Output the [X, Y] coordinate of the center of the cell containing the given text.  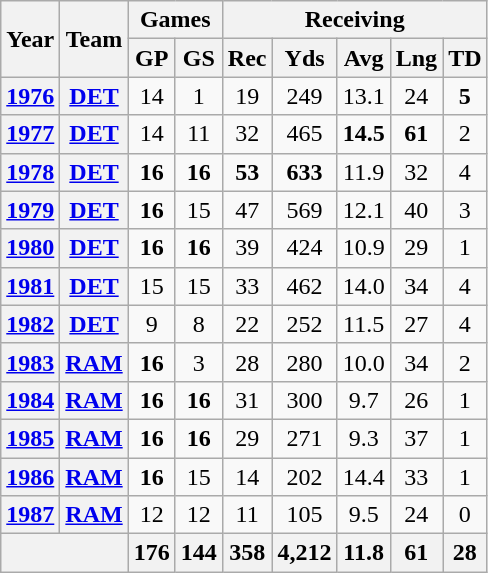
12.1 [364, 210]
Games [175, 20]
1976 [30, 96]
Lng [416, 58]
27 [416, 324]
0 [465, 515]
Avg [364, 58]
GP [152, 58]
11.5 [364, 324]
47 [247, 210]
9.3 [364, 438]
Rec [247, 58]
252 [304, 324]
53 [247, 172]
1983 [30, 362]
1979 [30, 210]
1984 [30, 400]
Yds [304, 58]
1981 [30, 286]
249 [304, 96]
176 [152, 553]
10.0 [364, 362]
633 [304, 172]
4,212 [304, 553]
462 [304, 286]
1982 [30, 324]
40 [416, 210]
424 [304, 248]
1977 [30, 134]
144 [198, 553]
Receiving [354, 20]
22 [247, 324]
569 [304, 210]
Year [30, 39]
8 [198, 324]
9 [152, 324]
9.7 [364, 400]
202 [304, 477]
14.5 [364, 134]
11.9 [364, 172]
271 [304, 438]
1978 [30, 172]
1987 [30, 515]
Team [94, 39]
19 [247, 96]
465 [304, 134]
358 [247, 553]
14.4 [364, 477]
5 [465, 96]
9.5 [364, 515]
GS [198, 58]
11.8 [364, 553]
37 [416, 438]
31 [247, 400]
1980 [30, 248]
105 [304, 515]
14.0 [364, 286]
TD [465, 58]
1986 [30, 477]
1985 [30, 438]
10.9 [364, 248]
26 [416, 400]
39 [247, 248]
13.1 [364, 96]
280 [304, 362]
300 [304, 400]
